Identify which cell holds the provided text, then report its (x, y) central coordinate. 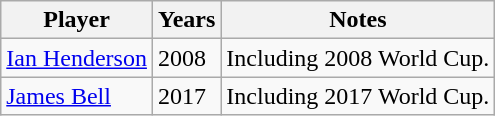
Years (186, 20)
Player (77, 20)
James Bell (77, 96)
Including 2017 World Cup. (358, 96)
2017 (186, 96)
2008 (186, 58)
Notes (358, 20)
Including 2008 World Cup. (358, 58)
Ian Henderson (77, 58)
